Pinpoint the cell where the given text exists, returning its (X, Y) midpoint coordinate. 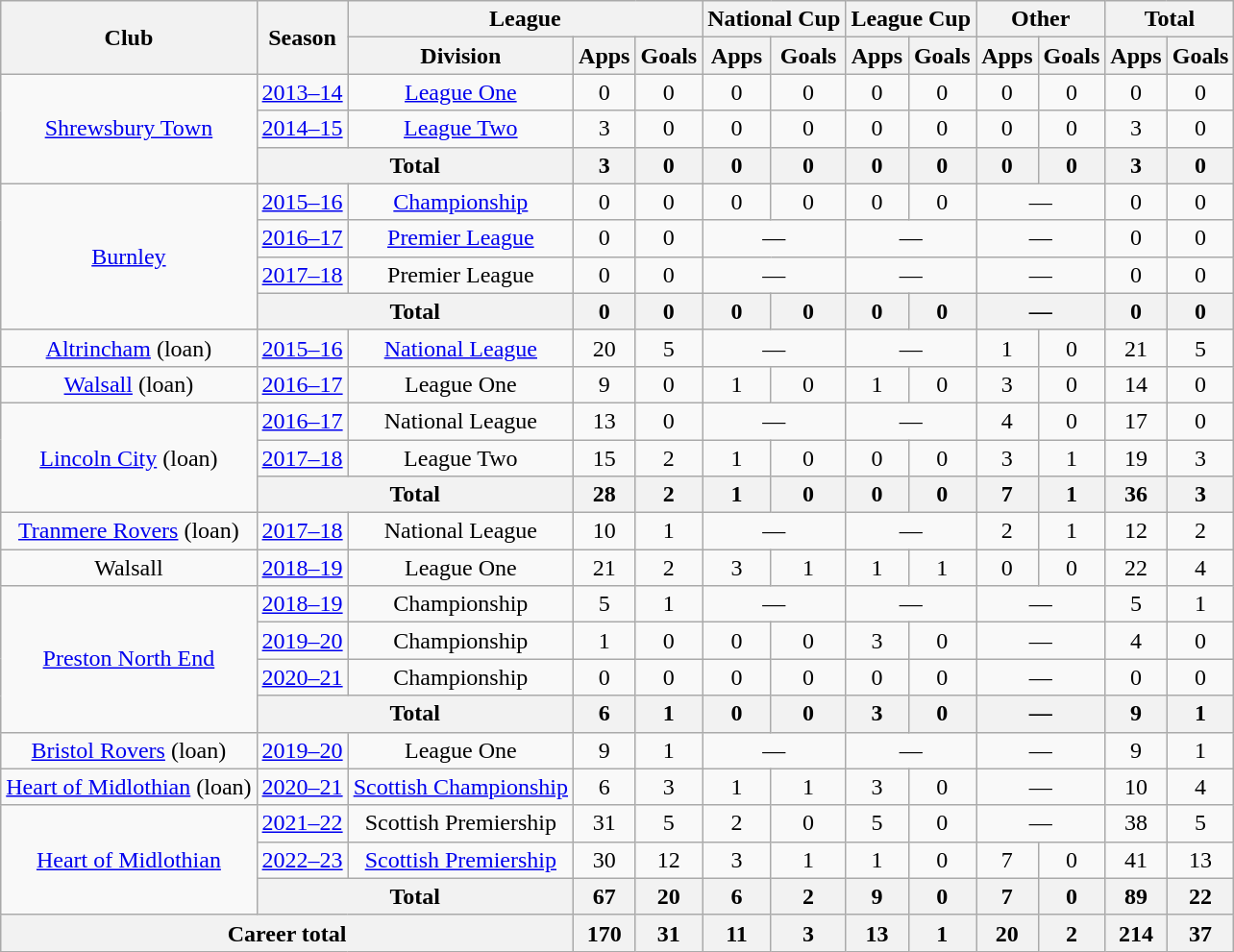
Club (129, 37)
36 (1136, 495)
League Cup (911, 19)
Bristol Rovers (loan) (129, 750)
19 (1136, 458)
37 (1200, 933)
Altrincham (loan) (129, 348)
Tranmere Rovers (loan) (129, 531)
11 (737, 933)
League (525, 19)
214 (1136, 933)
14 (1136, 384)
Division (460, 56)
2014–15 (302, 129)
National Cup (775, 19)
30 (605, 860)
2013–14 (302, 92)
2022–23 (302, 860)
Walsall (129, 568)
Season (302, 37)
89 (1136, 896)
Shrewsbury Town (129, 129)
Walsall (loan) (129, 384)
Scottish Championship (460, 787)
Heart of Midlothian (129, 860)
28 (605, 495)
Lincoln City (loan) (129, 457)
41 (1136, 860)
Career total (287, 933)
17 (1136, 421)
67 (605, 896)
15 (605, 458)
Burnley (129, 256)
38 (1136, 823)
Heart of Midlothian (loan) (129, 787)
2021–22 (302, 823)
Other (1041, 19)
Preston North End (129, 659)
170 (605, 933)
